Output the (x, y) coordinate of the center of the cell containing the given text.  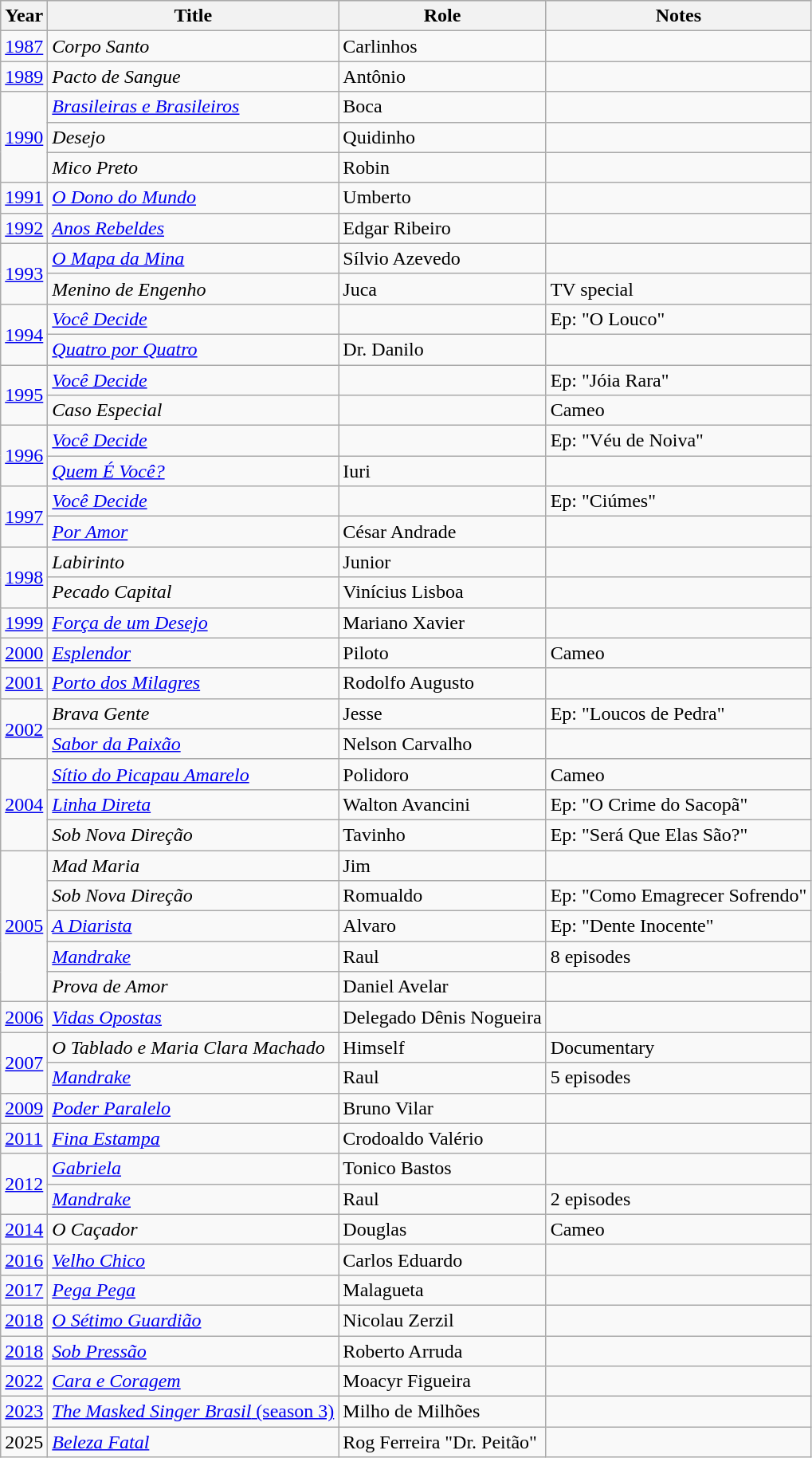
1997 (24, 517)
Rog Ferreira "Dr. Peitão" (442, 1442)
2017 (24, 1290)
Desejo (193, 137)
Quem É Você? (193, 471)
Pecado Capital (193, 592)
Mico Preto (193, 167)
Nelson Carvalho (442, 744)
Porto dos Milagres (193, 683)
Alvaro (442, 926)
Roberto Arruda (442, 1351)
Robin (442, 167)
Delegado Dênis Nogueira (442, 1017)
Boca (442, 107)
2023 (24, 1412)
1996 (24, 456)
Vinícius Lisboa (442, 592)
Nicolau Zerzil (442, 1320)
2012 (24, 1184)
Himself (442, 1047)
Anos Rebeldes (193, 228)
Por Amor (193, 532)
TV special (679, 289)
Douglas (442, 1229)
2016 (24, 1260)
Carlos Eduardo (442, 1260)
Crodoaldo Valério (442, 1138)
Iuri (442, 471)
Antônio (442, 77)
Jesse (442, 713)
1993 (24, 273)
Notes (679, 16)
Fina Estampa (193, 1138)
Tonico Bastos (442, 1169)
Jim (442, 865)
Piloto (442, 653)
2006 (24, 1017)
O Caçador (193, 1229)
Ep: "O Crime do Sacopã" (679, 804)
Vidas Opostas (193, 1017)
2001 (24, 683)
2 episodes (679, 1199)
1999 (24, 623)
2007 (24, 1063)
Pacto de Sangue (193, 77)
O Dono do Mundo (193, 198)
2005 (24, 925)
César Andrade (442, 532)
Ep: "Será Que Elas São?" (679, 835)
Beleza Fatal (193, 1442)
2011 (24, 1138)
1987 (24, 46)
Malagueta (442, 1290)
Sílvio Azevedo (442, 258)
Poder Paralelo (193, 1108)
Caso Especial (193, 411)
Polidoro (442, 774)
1991 (24, 198)
2004 (24, 804)
2002 (24, 729)
Sabor da Paixão (193, 744)
Brava Gente (193, 713)
Pega Pega (193, 1290)
Dr. Danilo (442, 349)
Umberto (442, 198)
Tavinho (442, 835)
A Diarista (193, 926)
Mariano Xavier (442, 623)
O Sétimo Guardião (193, 1320)
Cara e Coragem (193, 1381)
Corpo Santo (193, 46)
Sítio do Picapau Amarelo (193, 774)
Quidinho (442, 137)
Junior (442, 562)
O Mapa da Mina (193, 258)
2014 (24, 1229)
Walton Avancini (442, 804)
1992 (24, 228)
Juca (442, 289)
1998 (24, 577)
Ep: "O Louco" (679, 319)
Menino de Engenho (193, 289)
2000 (24, 653)
Daniel Avelar (442, 987)
Romualdo (442, 896)
Ep: "Dente Inocente" (679, 926)
Brasileiras e Brasileiros (193, 107)
Força de um Desejo (193, 623)
8 episodes (679, 957)
Ep: "Loucos de Pedra" (679, 713)
Edgar Ribeiro (442, 228)
Milho de Milhões (442, 1412)
Sob Pressão (193, 1351)
Ep: "Ciúmes" (679, 501)
5 episodes (679, 1078)
Ep: "Véu de Noiva" (679, 441)
2022 (24, 1381)
Documentary (679, 1047)
Esplendor (193, 653)
Linha Direta (193, 804)
Year (24, 16)
Velho Chico (193, 1260)
Rodolfo Augusto (442, 683)
Quatro por Quatro (193, 349)
O Tablado e Maria Clara Machado (193, 1047)
Prova de Amor (193, 987)
Moacyr Figueira (442, 1381)
1994 (24, 334)
Gabriela (193, 1169)
Ep: "Como Emagrecer Sofrendo" (679, 896)
Ep: "Jóia Rara" (679, 380)
Mad Maria (193, 865)
1995 (24, 395)
2025 (24, 1442)
Labirinto (193, 562)
Role (442, 16)
Title (193, 16)
2009 (24, 1108)
Bruno Vilar (442, 1108)
1989 (24, 77)
1990 (24, 137)
Carlinhos (442, 46)
The Masked Singer Brasil (season 3) (193, 1412)
